Scan for the cell matching the given text and deliver its [x, y] coordinate at center. 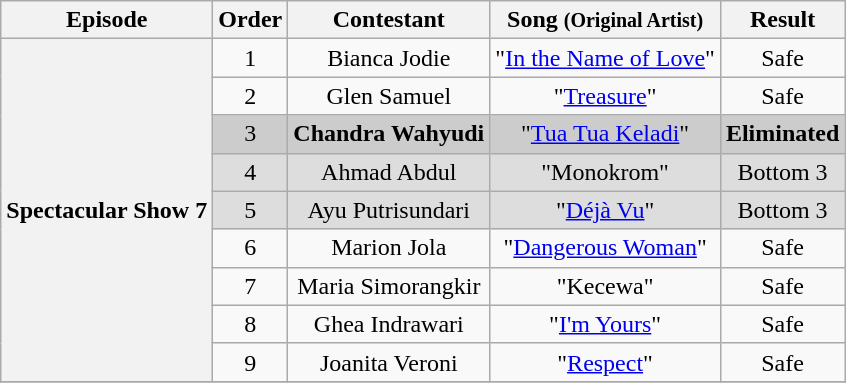
2 [250, 96]
Result [782, 20]
3 [250, 134]
Episode [107, 20]
"Monokrom" [606, 172]
Ayu Putrisundari [389, 210]
"Tua Tua Keladi" [606, 134]
1 [250, 58]
Chandra Wahyudi [389, 134]
"I'm Yours" [606, 324]
Order [250, 20]
Ghea Indrawari [389, 324]
5 [250, 210]
Song (Original Artist) [606, 20]
Bianca Jodie [389, 58]
Joanita Veroni [389, 362]
4 [250, 172]
Marion Jola [389, 248]
"In the Name of Love" [606, 58]
Eliminated [782, 134]
Contestant [389, 20]
"Respect" [606, 362]
"Déjà Vu" [606, 210]
Maria Simorangkir [389, 286]
"Kecewa" [606, 286]
Ahmad Abdul [389, 172]
9 [250, 362]
Spectacular Show 7 [107, 210]
8 [250, 324]
"Dangerous Woman" [606, 248]
"Treasure" [606, 96]
7 [250, 286]
Glen Samuel [389, 96]
6 [250, 248]
